For the text-containing cell, return its midpoint in (X, Y) coordinate format. 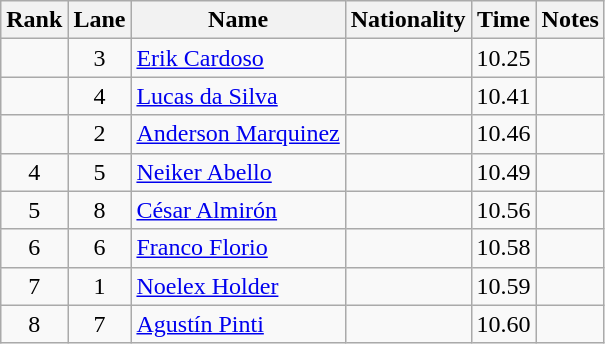
Notes (570, 20)
10.41 (504, 96)
10.58 (504, 248)
Rank (34, 20)
3 (100, 58)
10.25 (504, 58)
Agustín Pinti (238, 324)
Time (504, 20)
Anderson Marquinez (238, 134)
Nationality (408, 20)
1 (100, 286)
César Almirón (238, 210)
10.49 (504, 172)
Neiker Abello (238, 172)
10.46 (504, 134)
Franco Florio (238, 248)
Noelex Holder (238, 286)
10.56 (504, 210)
Lucas da Silva (238, 96)
10.60 (504, 324)
Name (238, 20)
Lane (100, 20)
10.59 (504, 286)
2 (100, 134)
Erik Cardoso (238, 58)
